For the text-containing cell, return its midpoint in [x, y] coordinate format. 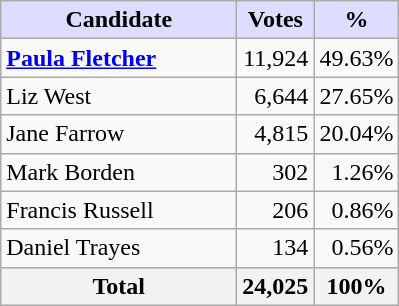
Mark Borden [119, 172]
0.86% [356, 210]
6,644 [276, 96]
Liz West [119, 96]
Candidate [119, 20]
0.56% [356, 248]
134 [276, 248]
24,025 [276, 286]
27.65% [356, 96]
100% [356, 286]
% [356, 20]
302 [276, 172]
Total [119, 286]
Francis Russell [119, 210]
Paula Fletcher [119, 58]
20.04% [356, 134]
4,815 [276, 134]
1.26% [356, 172]
Jane Farrow [119, 134]
49.63% [356, 58]
206 [276, 210]
Daniel Trayes [119, 248]
Votes [276, 20]
11,924 [276, 58]
